Return [x, y] of the center of cell containing provided text 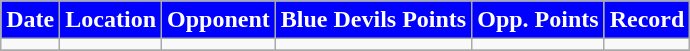
Opp. Points [538, 20]
Date [30, 20]
Blue Devils Points [373, 20]
Location [111, 20]
Opponent [219, 20]
Record [647, 20]
